Search for the cell housing the specified text and yield its [x, y] center coordinate. 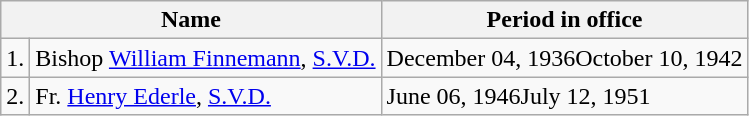
June 06, 1946July 12, 1951 [564, 96]
Name [191, 20]
Bishop William Finnemann, S.V.D. [206, 58]
Period in office [564, 20]
2. [16, 96]
December 04, 1936October 10, 1942 [564, 58]
1. [16, 58]
Fr. Henry Ederle, S.V.D. [206, 96]
